Search for the cell housing the specified text and yield its [X, Y] center coordinate. 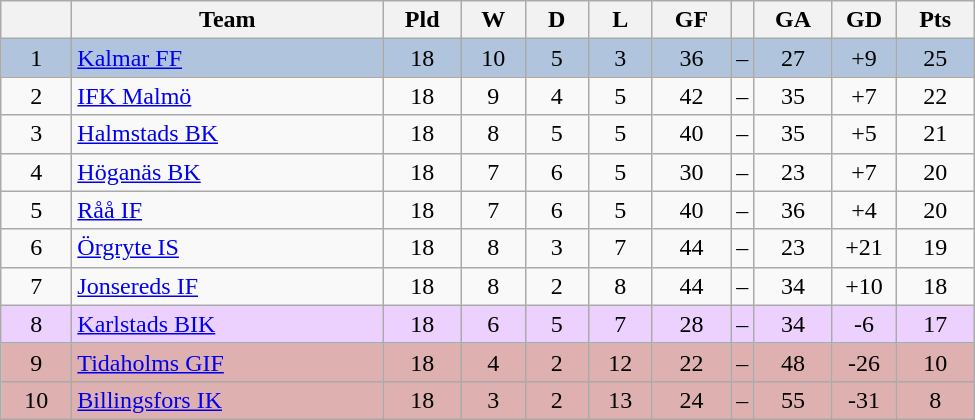
30 [692, 172]
Tidaholms GIF [228, 362]
-26 [864, 362]
+21 [864, 248]
Halmstads BK [228, 134]
GF [692, 20]
Örgryte IS [228, 248]
+10 [864, 286]
12 [621, 362]
GD [864, 20]
W [493, 20]
+9 [864, 58]
19 [936, 248]
Karlstads BIK [228, 324]
55 [794, 400]
+5 [864, 134]
GA [794, 20]
21 [936, 134]
-6 [864, 324]
-31 [864, 400]
+4 [864, 210]
42 [692, 96]
Pld [422, 20]
24 [692, 400]
17 [936, 324]
Pts [936, 20]
13 [621, 400]
25 [936, 58]
D [557, 20]
Råå IF [228, 210]
1 [36, 58]
L [621, 20]
Billingsfors IK [228, 400]
Höganäs BK [228, 172]
28 [692, 324]
Jonsereds IF [228, 286]
IFK Malmö [228, 96]
Kalmar FF [228, 58]
48 [794, 362]
27 [794, 58]
Team [228, 20]
